Scan for the cell matching the given text and deliver its (x, y) coordinate at center. 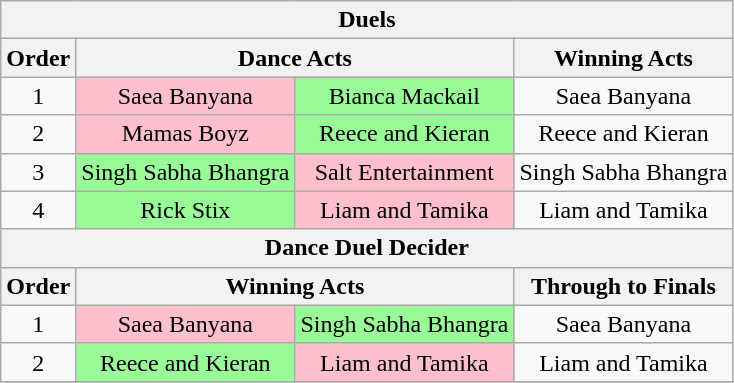
Salt Entertainment (404, 172)
Mamas Boyz (186, 134)
Through to Finals (624, 286)
Rick Stix (186, 210)
4 (38, 210)
Bianca Mackail (404, 96)
Duels (367, 20)
Dance Acts (295, 58)
3 (38, 172)
Dance Duel Decider (367, 248)
